Find where the given text appears and provide that cell's center as [X, Y] coordinate. 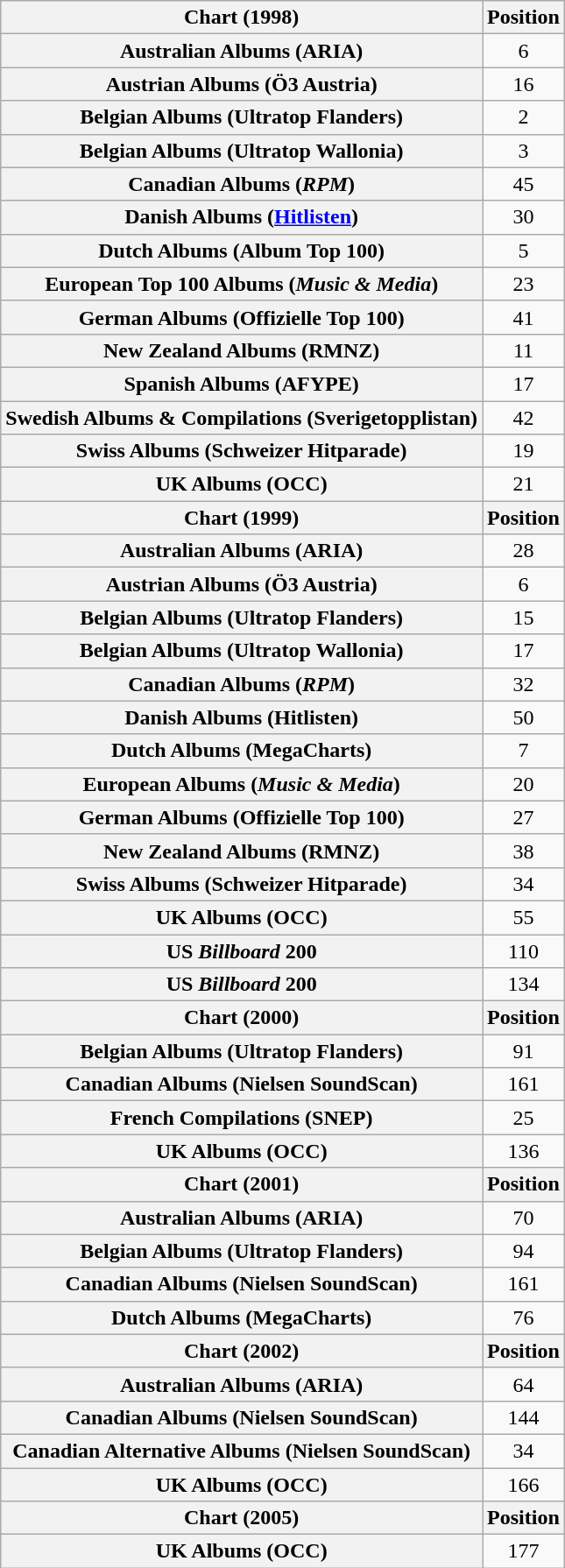
2 [524, 117]
Chart (1998) [242, 18]
55 [524, 917]
3 [524, 151]
Dutch Albums (Album Top 100) [242, 251]
Chart (2005) [242, 1518]
136 [524, 1151]
23 [524, 284]
45 [524, 184]
94 [524, 1251]
70 [524, 1218]
41 [524, 317]
5 [524, 251]
20 [524, 784]
Chart (2002) [242, 1351]
Chart (2001) [242, 1184]
76 [524, 1317]
7 [524, 751]
177 [524, 1551]
110 [524, 950]
Spanish Albums (AFYPE) [242, 384]
144 [524, 1417]
Chart (1999) [242, 518]
15 [524, 618]
27 [524, 817]
European Top 100 Albums (Music & Media) [242, 284]
38 [524, 851]
42 [524, 418]
19 [524, 451]
91 [524, 1051]
166 [524, 1485]
30 [524, 217]
European Albums (Music & Media) [242, 784]
64 [524, 1384]
28 [524, 551]
16 [524, 84]
32 [524, 684]
Canadian Alternative Albums (Nielsen SoundScan) [242, 1451]
134 [524, 985]
11 [524, 350]
21 [524, 484]
Chart (2000) [242, 1018]
French Compilations (SNEP) [242, 1118]
25 [524, 1118]
Swedish Albums & Compilations (Sverigetopplistan) [242, 418]
50 [524, 717]
